Return [X, Y] of the center of cell containing provided text 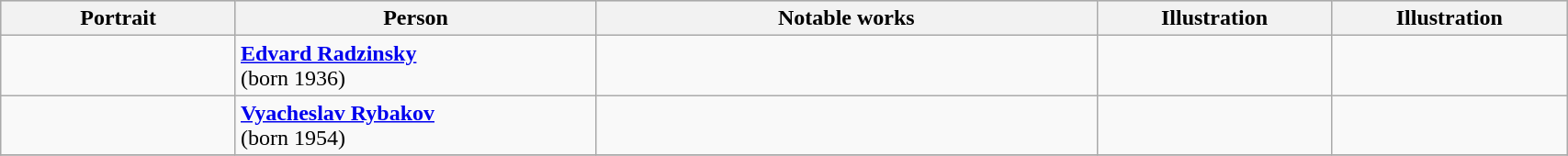
Vyacheslav Rybakov(born 1954) [415, 125]
Edvard Radzinsky(born 1936) [415, 66]
Notable works [847, 18]
Portrait [118, 18]
Person [415, 18]
